Pinpoint the cell where the given text exists, returning its (x, y) midpoint coordinate. 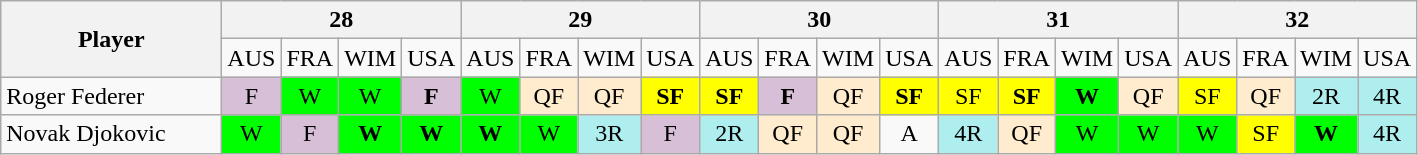
32 (1298, 20)
Player (112, 39)
29 (580, 20)
28 (342, 20)
30 (820, 20)
Roger Federer (112, 96)
3R (610, 134)
31 (1058, 20)
Novak Djokovic (112, 134)
A (910, 134)
